Identify which cell holds the provided text, then report its (x, y) central coordinate. 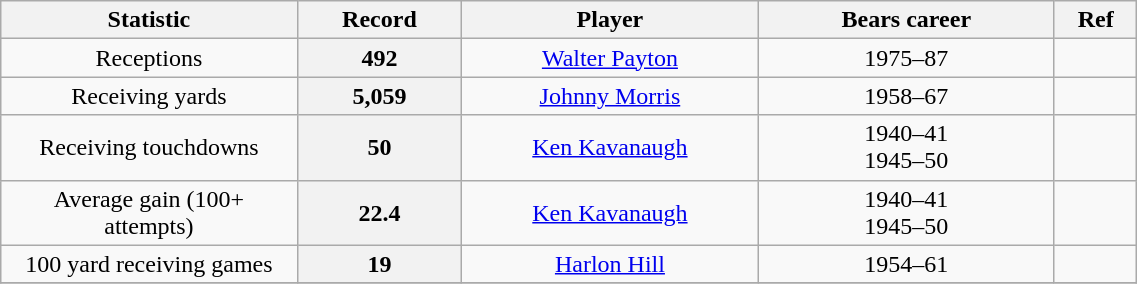
19 (380, 264)
Receptions (149, 58)
Bears career (906, 20)
50 (380, 148)
Record (380, 20)
Ref (1095, 20)
100 yard receiving games (149, 264)
Statistic (149, 20)
Receiving yards (149, 96)
Average gain (100+ attempts) (149, 212)
Walter Payton (610, 58)
1954–61 (906, 264)
1958–67 (906, 96)
Player (610, 20)
22.4 (380, 212)
Harlon Hill (610, 264)
Receiving touchdowns (149, 148)
1975–87 (906, 58)
Johnny Morris (610, 96)
5,059 (380, 96)
492 (380, 58)
